From the cell containing the given text, extract its center point as [x, y] coordinate. 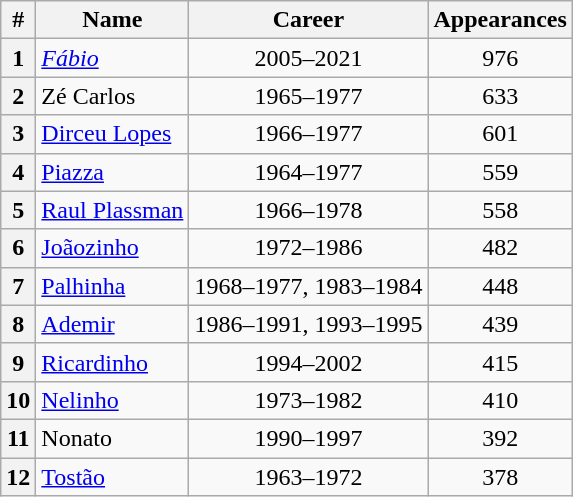
410 [500, 400]
976 [500, 58]
7 [18, 286]
Raul Plassman [112, 210]
Joãozinho [112, 248]
1964–1977 [308, 172]
448 [500, 286]
2 [18, 96]
# [18, 20]
1966–1978 [308, 210]
Appearances [500, 20]
601 [500, 134]
Nelinho [112, 400]
Nonato [112, 438]
1994–2002 [308, 362]
1963–1972 [308, 477]
439 [500, 324]
Career [308, 20]
Dirceu Lopes [112, 134]
4 [18, 172]
1966–1977 [308, 134]
12 [18, 477]
392 [500, 438]
558 [500, 210]
1986–1991, 1993–1995 [308, 324]
Zé Carlos [112, 96]
559 [500, 172]
9 [18, 362]
Ricardinho [112, 362]
633 [500, 96]
Palhinha [112, 286]
6 [18, 248]
Fábio [112, 58]
415 [500, 362]
378 [500, 477]
Tostão [112, 477]
1990–1997 [308, 438]
11 [18, 438]
1972–1986 [308, 248]
5 [18, 210]
1965–1977 [308, 96]
Ademir [112, 324]
3 [18, 134]
Piazza [112, 172]
10 [18, 400]
1968–1977, 1983–1984 [308, 286]
1973–1982 [308, 400]
Name [112, 20]
482 [500, 248]
8 [18, 324]
2005–2021 [308, 58]
1 [18, 58]
